Search for the cell housing the specified text and yield its [X, Y] center coordinate. 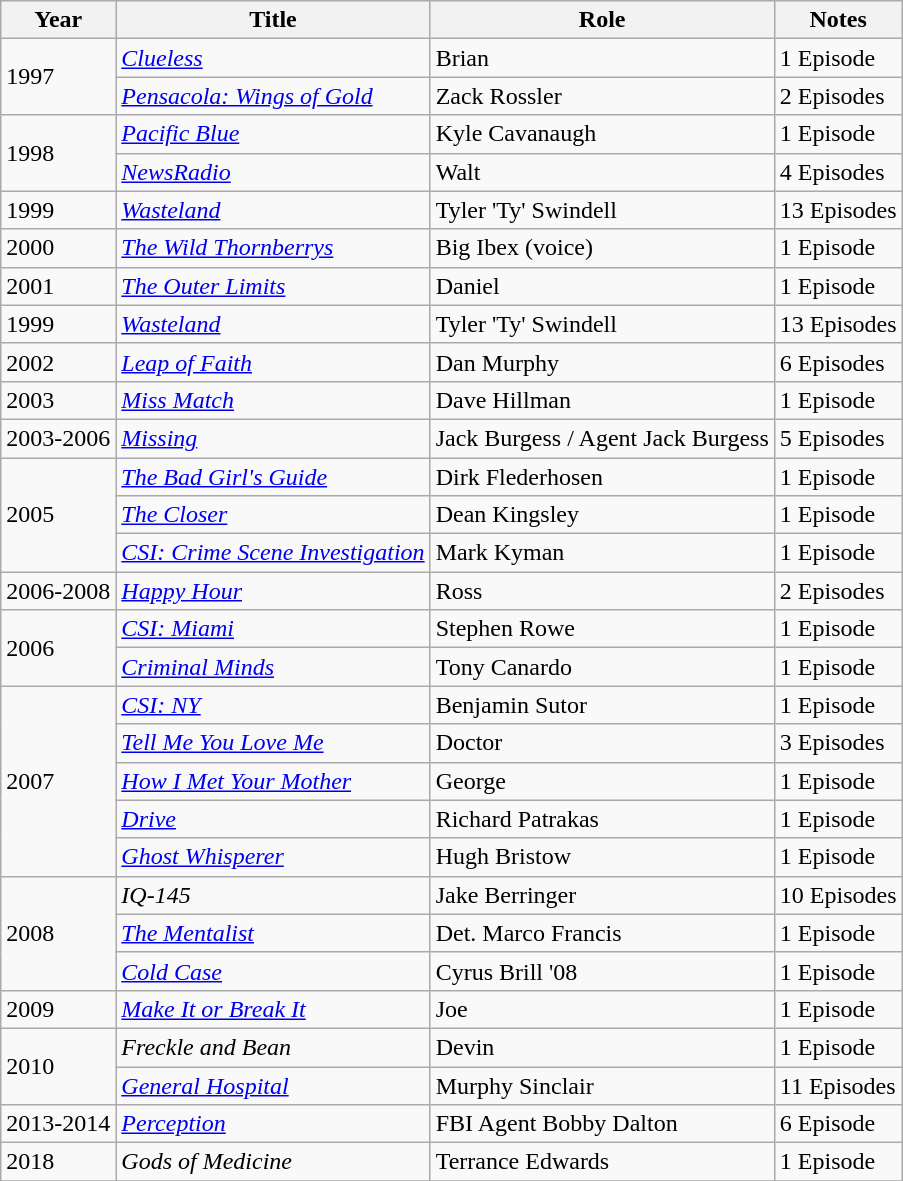
Year [58, 20]
Pensacola: Wings of Gold [273, 96]
Murphy Sinclair [602, 1085]
Joe [602, 1009]
Cold Case [273, 971]
NewsRadio [273, 172]
Dave Hillman [602, 400]
Daniel [602, 286]
2000 [58, 248]
Role [602, 20]
2007 [58, 781]
1998 [58, 153]
Ghost Whisperer [273, 857]
Devin [602, 1047]
Richard Patrakas [602, 819]
Mark Kyman [602, 553]
1997 [58, 77]
Dan Murphy [602, 362]
Gods of Medicine [273, 1162]
FBI Agent Bobby Dalton [602, 1124]
Terrance Edwards [602, 1162]
2010 [58, 1066]
Big Ibex (voice) [602, 248]
Miss Match [273, 400]
2003-2006 [58, 438]
The Wild Thornberrys [273, 248]
Stephen Rowe [602, 629]
Pacific Blue [273, 134]
Walt [602, 172]
The Outer Limits [273, 286]
Tell Me You Love Me [273, 743]
2009 [58, 1009]
George [602, 781]
CSI: Crime Scene Investigation [273, 553]
Ross [602, 591]
6 Episodes [838, 362]
2003 [58, 400]
2013-2014 [58, 1124]
Title [273, 20]
Kyle Cavanaugh [602, 134]
Jake Berringer [602, 895]
Doctor [602, 743]
5 Episodes [838, 438]
2002 [58, 362]
Cyrus Brill '08 [602, 971]
IQ-145 [273, 895]
2005 [58, 515]
Happy Hour [273, 591]
11 Episodes [838, 1085]
Drive [273, 819]
How I Met Your Mother [273, 781]
The Bad Girl's Guide [273, 477]
Freckle and Bean [273, 1047]
2006-2008 [58, 591]
2018 [58, 1162]
4 Episodes [838, 172]
2001 [58, 286]
Criminal Minds [273, 667]
2006 [58, 648]
Dirk Flederhosen [602, 477]
Hugh Bristow [602, 857]
3 Episodes [838, 743]
Benjamin Sutor [602, 705]
CSI: NY [273, 705]
Perception [273, 1124]
The Mentalist [273, 933]
Tony Canardo [602, 667]
Missing [273, 438]
Leap of Faith [273, 362]
10 Episodes [838, 895]
Clueless [273, 58]
Jack Burgess / Agent Jack Burgess [602, 438]
Brian [602, 58]
Det. Marco Francis [602, 933]
6 Episode [838, 1124]
2008 [58, 933]
Notes [838, 20]
CSI: Miami [273, 629]
General Hospital [273, 1085]
The Closer [273, 515]
Dean Kingsley [602, 515]
Make It or Break It [273, 1009]
Zack Rossler [602, 96]
